Search for the cell housing the specified text and yield its (X, Y) center coordinate. 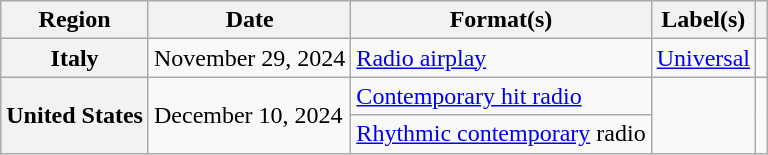
December 10, 2024 (249, 115)
Contemporary hit radio (501, 96)
Universal (703, 58)
United States (75, 115)
Italy (75, 58)
Format(s) (501, 20)
Rhythmic contemporary radio (501, 134)
Label(s) (703, 20)
November 29, 2024 (249, 58)
Date (249, 20)
Region (75, 20)
Radio airplay (501, 58)
